From the cell containing the given text, extract its center point as (X, Y) coordinate. 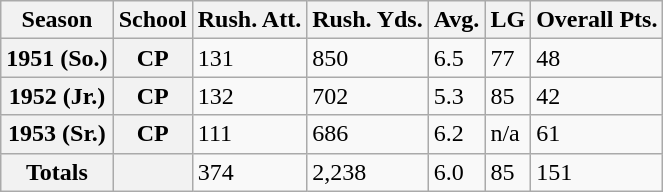
702 (368, 96)
111 (249, 134)
2,238 (368, 172)
School (152, 20)
Rush. Att. (249, 20)
131 (249, 58)
Overall Pts. (597, 20)
151 (597, 172)
Rush. Yds. (368, 20)
61 (597, 134)
6.2 (456, 134)
374 (249, 172)
6.5 (456, 58)
n/a (508, 134)
LG (508, 20)
77 (508, 58)
Season (57, 20)
48 (597, 58)
6.0 (456, 172)
686 (368, 134)
42 (597, 96)
850 (368, 58)
Totals (57, 172)
1951 (So.) (57, 58)
132 (249, 96)
1952 (Jr.) (57, 96)
5.3 (456, 96)
1953 (Sr.) (57, 134)
Avg. (456, 20)
